Return the [X, Y] coordinate for the center point of the cell that contains the specified text.  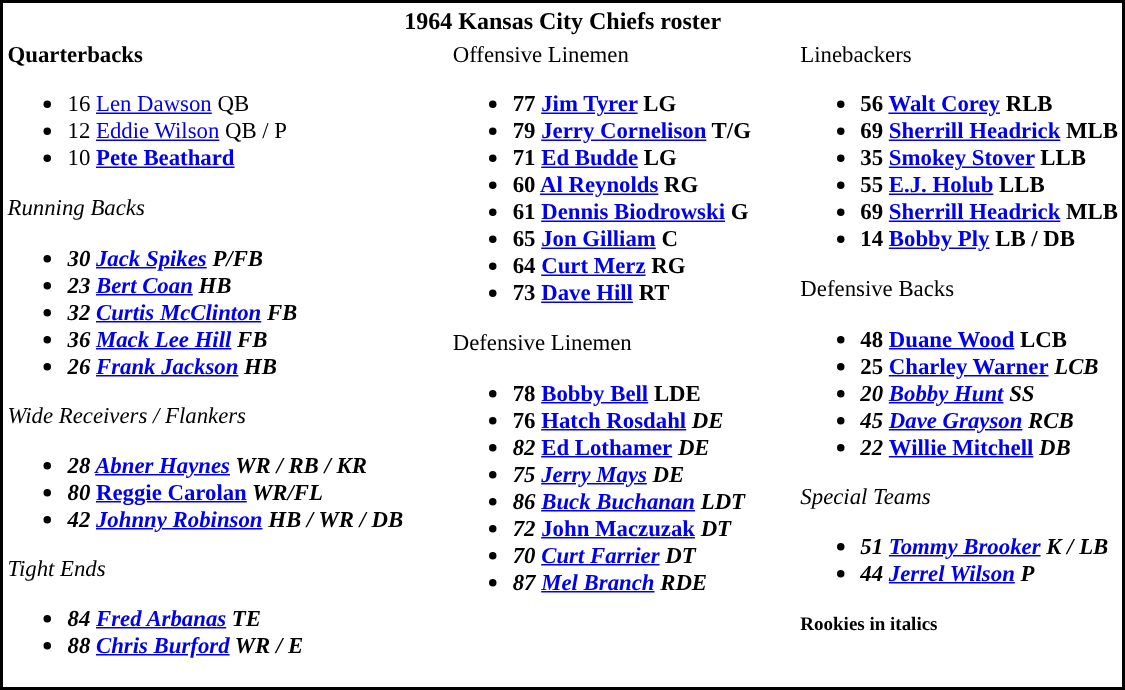
1964 Kansas City Chiefs roster [562, 21]
